Return [x, y] of the center of cell containing provided text 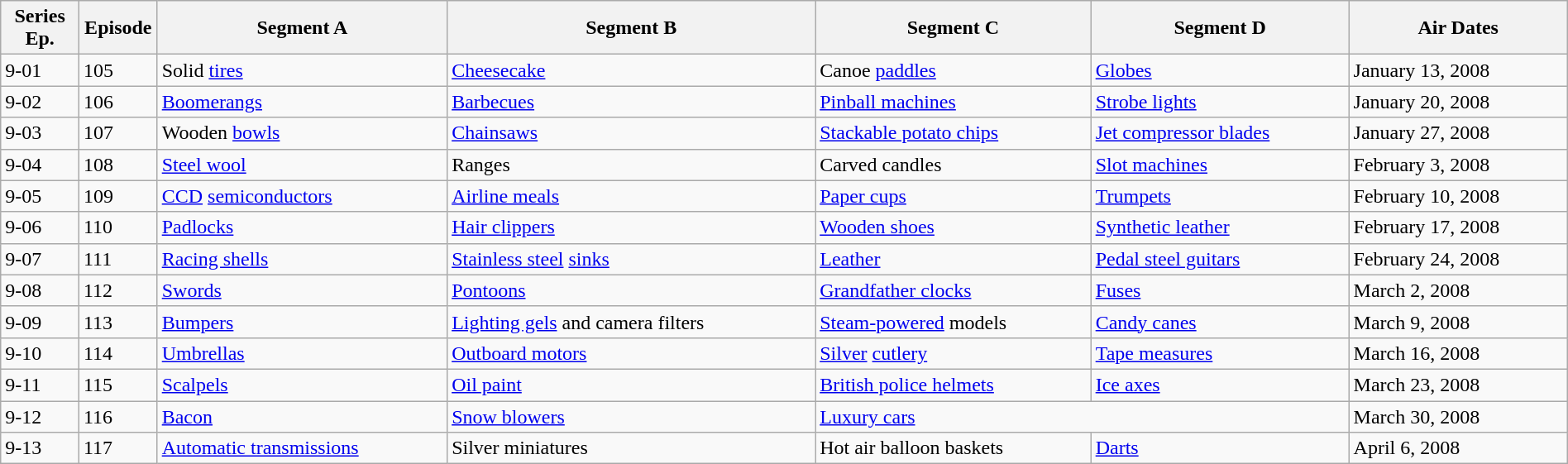
CCD semiconductors [302, 196]
Silver cutlery [953, 353]
Boomerangs [302, 102]
9-02 [40, 102]
Pinball machines [953, 102]
Chainsaws [632, 133]
Racing shells [302, 259]
106 [117, 102]
March 23, 2008 [1458, 385]
Air Dates [1458, 28]
113 [117, 322]
April 6, 2008 [1458, 448]
Swords [302, 290]
Ranges [632, 165]
9-08 [40, 290]
116 [117, 416]
9-01 [40, 70]
Pedal steel guitars [1220, 259]
March 9, 2008 [1458, 322]
109 [117, 196]
Globes [1220, 70]
9-07 [40, 259]
115 [117, 385]
Jet compressor blades [1220, 133]
114 [117, 353]
January 13, 2008 [1458, 70]
Wooden shoes [953, 227]
February 10, 2008 [1458, 196]
110 [117, 227]
Segment B [632, 28]
January 27, 2008 [1458, 133]
Trumpets [1220, 196]
Umbrellas [302, 353]
108 [117, 165]
March 30, 2008 [1458, 416]
Oil paint [632, 385]
Paper cups [953, 196]
Grandfather clocks [953, 290]
Segment C [953, 28]
Canoe paddles [953, 70]
Cheesecake [632, 70]
Synthetic leather [1220, 227]
9-05 [40, 196]
February 24, 2008 [1458, 259]
9-13 [40, 448]
117 [117, 448]
Bumpers [302, 322]
Bacon [302, 416]
Stainless steel sinks [632, 259]
Lighting gels and camera filters [632, 322]
Slot machines [1220, 165]
Snow blowers [632, 416]
Hot air balloon baskets [953, 448]
112 [117, 290]
Outboard motors [632, 353]
9-04 [40, 165]
Solid tires [302, 70]
9-12 [40, 416]
Episode [117, 28]
Pontoons [632, 290]
February 17, 2008 [1458, 227]
Padlocks [302, 227]
Fuses [1220, 290]
January 20, 2008 [1458, 102]
Leather [953, 259]
Luxury cars [1082, 416]
Segment A [302, 28]
9-09 [40, 322]
Tape measures [1220, 353]
March 2, 2008 [1458, 290]
Darts [1220, 448]
Stackable potato chips [953, 133]
9-03 [40, 133]
Hair clippers [632, 227]
Segment D [1220, 28]
March 16, 2008 [1458, 353]
107 [117, 133]
Carved candles [953, 165]
Steel wool [302, 165]
British police helmets [953, 385]
105 [117, 70]
9-10 [40, 353]
Strobe lights [1220, 102]
9-11 [40, 385]
Airline meals [632, 196]
Series Ep. [40, 28]
Automatic transmissions [302, 448]
111 [117, 259]
Scalpels [302, 385]
Candy canes [1220, 322]
Steam-powered models [953, 322]
February 3, 2008 [1458, 165]
Ice axes [1220, 385]
Barbecues [632, 102]
Silver miniatures [632, 448]
Wooden bowls [302, 133]
9-06 [40, 227]
